Find where the given text appears and provide that cell's center as (X, Y) coordinate. 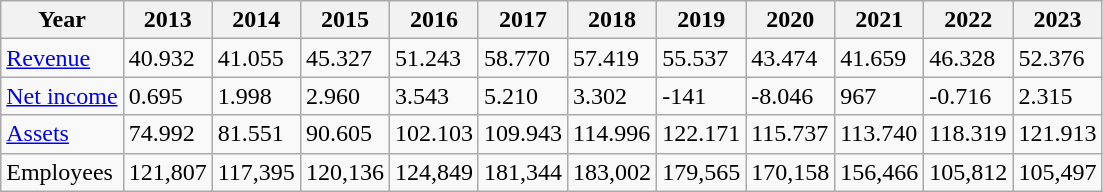
41.055 (256, 58)
2013 (168, 20)
2023 (1058, 20)
Assets (62, 134)
118.319 (968, 134)
2017 (522, 20)
115.737 (790, 134)
124,849 (434, 172)
3.543 (434, 96)
1.998 (256, 96)
Net income (62, 96)
179,565 (702, 172)
120,136 (344, 172)
0.695 (168, 96)
117,395 (256, 172)
109.943 (522, 134)
55.537 (702, 58)
2016 (434, 20)
81.551 (256, 134)
43.474 (790, 58)
156,466 (880, 172)
58.770 (522, 58)
113.740 (880, 134)
2.960 (344, 96)
102.103 (434, 134)
2021 (880, 20)
183,002 (612, 172)
967 (880, 96)
3.302 (612, 96)
45.327 (344, 58)
181,344 (522, 172)
-8.046 (790, 96)
2.315 (1058, 96)
74.992 (168, 134)
105,812 (968, 172)
2022 (968, 20)
5.210 (522, 96)
57.419 (612, 58)
Revenue (62, 58)
41.659 (880, 58)
Employees (62, 172)
2019 (702, 20)
121,807 (168, 172)
-0.716 (968, 96)
2018 (612, 20)
121.913 (1058, 134)
2015 (344, 20)
2014 (256, 20)
-141 (702, 96)
52.376 (1058, 58)
90.605 (344, 134)
Year (62, 20)
105,497 (1058, 172)
2020 (790, 20)
46.328 (968, 58)
122.171 (702, 134)
51.243 (434, 58)
114.996 (612, 134)
170,158 (790, 172)
40.932 (168, 58)
